Detect which cell encompasses the target text, then output its (X, Y) center coordinate. 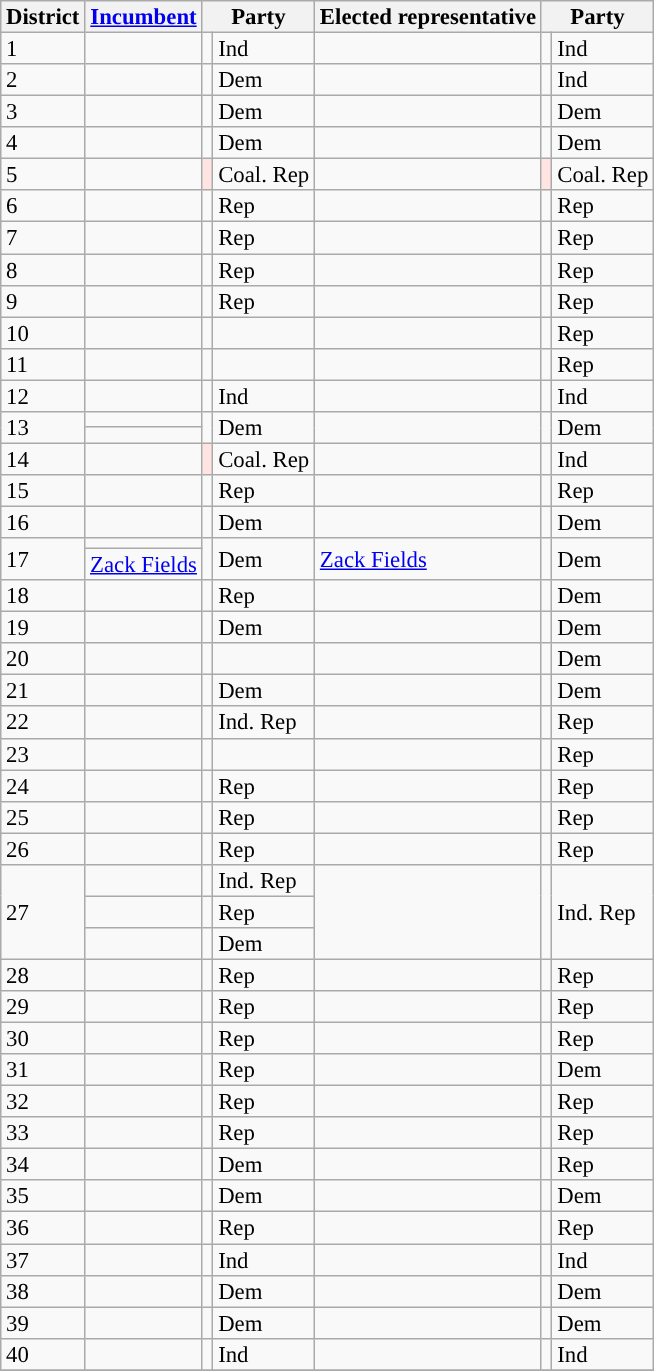
18 (43, 596)
33 (43, 1133)
25 (43, 817)
34 (43, 1165)
32 (43, 1102)
40 (43, 1354)
4 (43, 143)
District (43, 17)
2 (43, 80)
6 (43, 206)
8 (43, 270)
38 (43, 1291)
27 (43, 912)
Elected representative (428, 17)
10 (43, 333)
29 (43, 1007)
26 (43, 849)
11 (43, 364)
35 (43, 1196)
14 (43, 459)
12 (43, 396)
1 (43, 49)
7 (43, 238)
5 (43, 175)
17 (43, 559)
20 (43, 659)
19 (43, 628)
36 (43, 1228)
28 (43, 975)
21 (43, 691)
37 (43, 1260)
22 (43, 723)
3 (43, 112)
9 (43, 301)
15 (43, 491)
30 (43, 1039)
39 (43, 1323)
31 (43, 1070)
Incumbent (144, 17)
16 (43, 522)
23 (43, 754)
24 (43, 786)
13 (43, 428)
